Determine the (X, Y) coordinate at the center of the cell enclosing the given text.  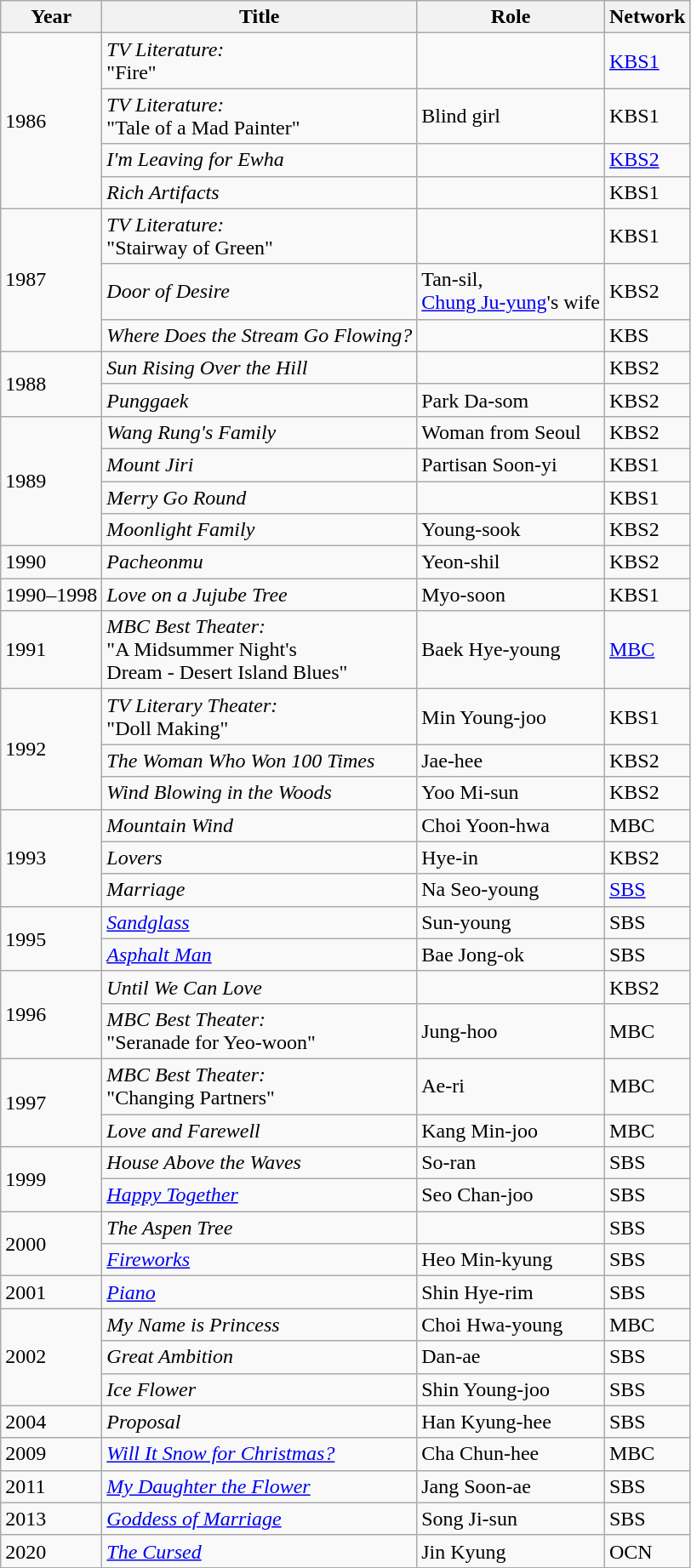
TV Literature:"Tale of a Mad Painter" (260, 116)
Merry Go Round (260, 498)
Jung-hoo (511, 1031)
Han Kyung-hee (511, 1422)
Dan-ae (511, 1357)
Young-sook (511, 530)
1990 (51, 562)
Shin Hye-rim (511, 1292)
Love and Farewell (260, 1131)
1997 (51, 1103)
Yoo Mi-sun (511, 793)
1991 (51, 650)
Choi Hwa-young (511, 1325)
Wang Rung's Family (260, 432)
2020 (51, 1551)
2000 (51, 1244)
1999 (51, 1179)
Jang Soon-ae (511, 1486)
Jae-hee (511, 761)
My Name is Princess (260, 1325)
Love on a Jujube Tree (260, 595)
2001 (51, 1292)
Asphalt Man (260, 955)
The Aspen Tree (260, 1228)
I'm Leaving for Ewha (260, 160)
1993 (51, 858)
Shin Young-joo (511, 1389)
Goddess of Marriage (260, 1519)
House Above the Waves (260, 1163)
Mountain Wind (260, 825)
KBS (647, 335)
Bae Jong-ok (511, 955)
My Daughter the Flower (260, 1486)
Sun-young (511, 922)
Baek Hye-young (511, 650)
Partisan Soon-yi (511, 465)
Choi Yoon-hwa (511, 825)
Rich Artifacts (260, 192)
Piano (260, 1292)
2013 (51, 1519)
TV Literature:"Stairway of Green" (260, 237)
Tan-sil, Chung Ju-yung's wife (511, 291)
Great Ambition (260, 1357)
1989 (51, 481)
Proposal (260, 1422)
Wind Blowing in the Woods (260, 793)
2009 (51, 1454)
Kang Min-joo (511, 1131)
Hye-in (511, 858)
Heo Min-kyung (511, 1260)
MBC Best Theater:"Changing Partners" (260, 1086)
Yeon-shil (511, 562)
Seo Chan-joo (511, 1195)
Year (51, 17)
Punggaek (260, 400)
Marriage (260, 890)
1986 (51, 121)
Na Seo-young (511, 890)
OCN (647, 1551)
Min Young-joo (511, 716)
Will It Snow for Christmas? (260, 1454)
Cha Chun-hee (511, 1454)
1988 (51, 384)
Blind girl (511, 116)
MBC Best Theater:"Seranade for Yeo-woon" (260, 1031)
Fireworks (260, 1260)
Jin Kyung (511, 1551)
Happy Together (260, 1195)
Song Ji-sun (511, 1519)
MBC Best Theater:"A Midsummer Night's Dream - Desert Island Blues" (260, 650)
The Cursed (260, 1551)
Woman from Seoul (511, 432)
Ice Flower (260, 1389)
Sandglass (260, 922)
Ae-ri (511, 1086)
So-ran (511, 1163)
1995 (51, 938)
TV Literary Theater:"Doll Making" (260, 716)
1987 (51, 280)
Where Does the Stream Go Flowing? (260, 335)
Role (511, 17)
Myo-soon (511, 595)
Until We Can Love (260, 987)
2011 (51, 1486)
2004 (51, 1422)
Moonlight Family (260, 530)
Lovers (260, 858)
Door of Desire (260, 291)
The Woman Who Won 100 Times (260, 761)
1992 (51, 749)
Mount Jiri (260, 465)
Title (260, 17)
Pacheonmu (260, 562)
Park Da-som (511, 400)
TV Literature:"Fire" (260, 61)
1996 (51, 1014)
Network (647, 17)
1990–1998 (51, 595)
Sun Rising Over the Hill (260, 368)
2002 (51, 1357)
